Return (x, y) of the center of cell containing provided text 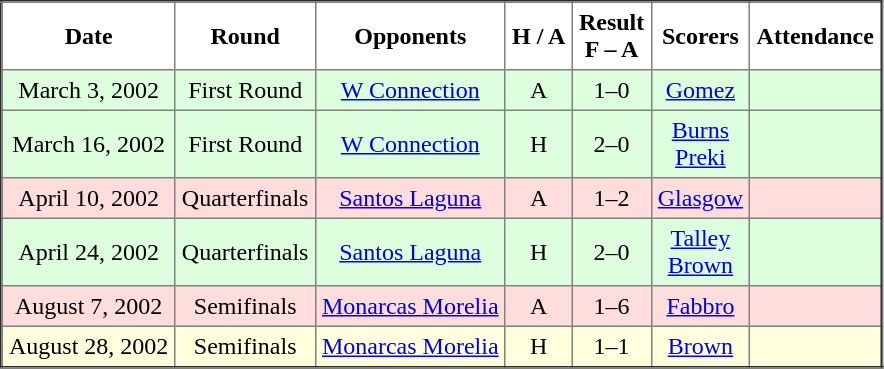
1–2 (612, 198)
ResultF – A (612, 36)
Scorers (700, 36)
March 3, 2002 (89, 90)
April 10, 2002 (89, 198)
Gomez (700, 90)
1–6 (612, 306)
August 7, 2002 (89, 306)
Attendance (816, 36)
August 28, 2002 (89, 346)
1–0 (612, 90)
Round (245, 36)
April 24, 2002 (89, 252)
Talley Brown (700, 252)
H / A (538, 36)
Date (89, 36)
Opponents (410, 36)
1–1 (612, 346)
Brown (700, 346)
Fabbro (700, 306)
March 16, 2002 (89, 144)
Burns Preki (700, 144)
Glasgow (700, 198)
